Extract the (X, Y) coordinate from the center of the cell holding the provided text.  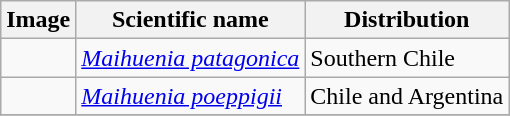
Maihuenia patagonica (190, 58)
Southern Chile (407, 58)
Scientific name (190, 20)
Maihuenia poeppigii (190, 96)
Chile and Argentina (407, 96)
Image (38, 20)
Distribution (407, 20)
